Search for the cell housing the specified text and yield its [X, Y] center coordinate. 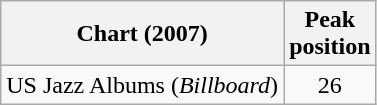
Peakposition [330, 34]
26 [330, 85]
Chart (2007) [142, 34]
US Jazz Albums (Billboard) [142, 85]
